Output the (x, y) coordinate of the center of the cell containing the given text.  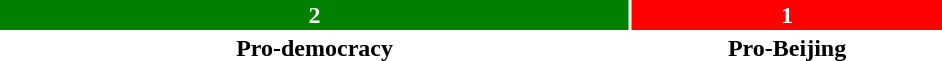
1 (787, 15)
2 (314, 15)
